Provide the (x, y) coordinate of the cell's center where the given text is located.  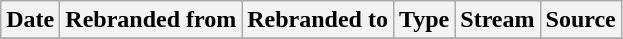
Source (580, 20)
Stream (498, 20)
Rebranded to (318, 20)
Type (424, 20)
Date (30, 20)
Rebranded from (151, 20)
